Identify which cell holds the provided text, then report its [x, y] central coordinate. 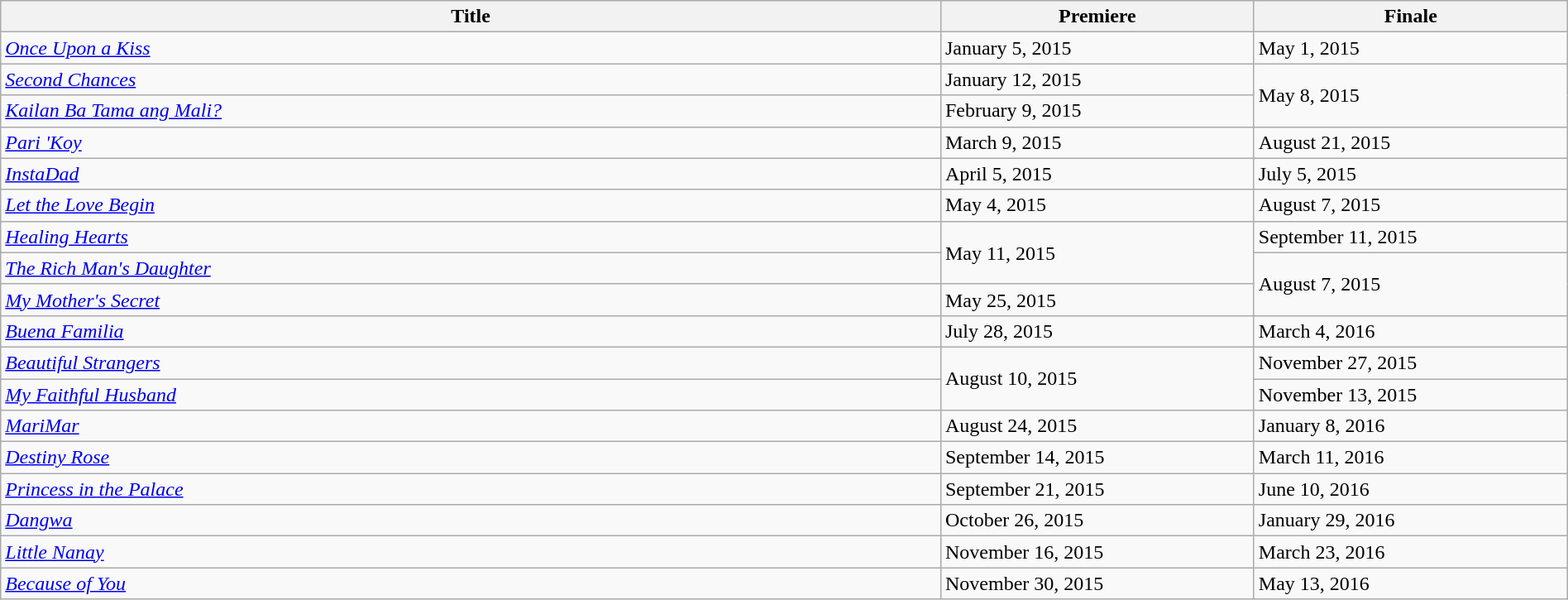
November 13, 2015 [1411, 395]
November 16, 2015 [1097, 552]
May 8, 2015 [1411, 95]
June 10, 2016 [1411, 489]
Once Upon a Kiss [471, 48]
January 8, 2016 [1411, 426]
My Mother's Secret [471, 300]
August 10, 2015 [1097, 378]
May 1, 2015 [1411, 48]
Kailan Ba Tama ang Mali? [471, 111]
January 5, 2015 [1097, 48]
My Faithful Husband [471, 395]
Beautiful Strangers [471, 362]
Finale [1411, 17]
Buena Familia [471, 331]
Because of You [471, 583]
November 30, 2015 [1097, 583]
Let the Love Begin [471, 205]
March 4, 2016 [1411, 331]
July 28, 2015 [1097, 331]
MariMar [471, 426]
March 23, 2016 [1411, 552]
January 29, 2016 [1411, 521]
November 27, 2015 [1411, 362]
Pari 'Koy [471, 142]
Second Chances [471, 79]
May 11, 2015 [1097, 252]
October 26, 2015 [1097, 521]
August 24, 2015 [1097, 426]
May 25, 2015 [1097, 300]
Healing Hearts [471, 237]
May 4, 2015 [1097, 205]
The Rich Man's Daughter [471, 268]
Destiny Rose [471, 458]
InstaDad [471, 174]
Premiere [1097, 17]
Little Nanay [471, 552]
April 5, 2015 [1097, 174]
July 5, 2015 [1411, 174]
September 14, 2015 [1097, 458]
September 11, 2015 [1411, 237]
Title [471, 17]
January 12, 2015 [1097, 79]
May 13, 2016 [1411, 583]
March 11, 2016 [1411, 458]
March 9, 2015 [1097, 142]
August 21, 2015 [1411, 142]
Princess in the Palace [471, 489]
February 9, 2015 [1097, 111]
September 21, 2015 [1097, 489]
Dangwa [471, 521]
